Provide the (X, Y) coordinate of the cell's center where the given text is located.  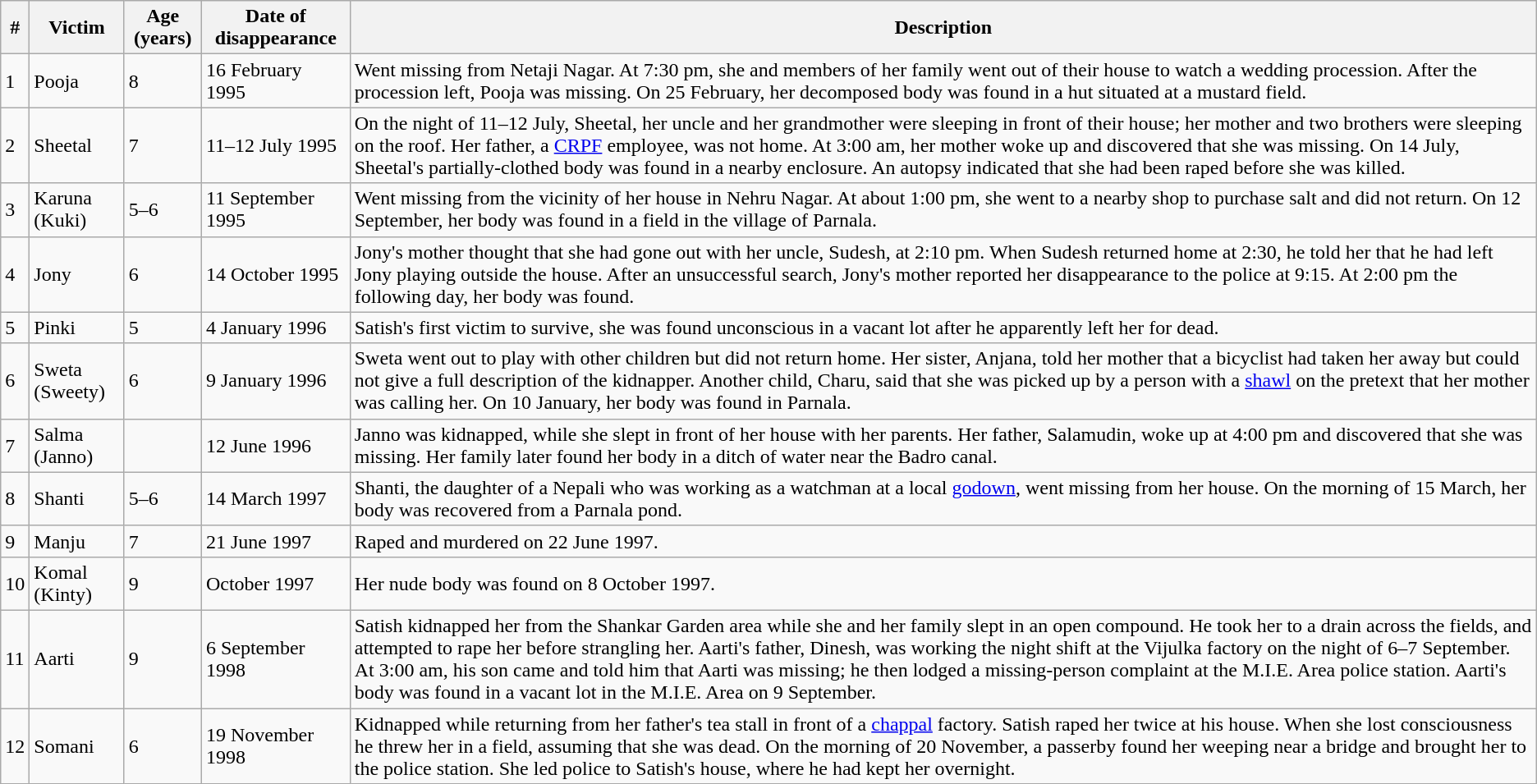
Jony (77, 274)
Age (years) (163, 28)
Manju (77, 541)
Karuna (Kuki) (77, 210)
11–12 July 1995 (276, 145)
Satish's first victim to survive, she was found unconscious in a vacant lot after he apparently left her for dead. (943, 328)
Raped and murdered on 22 June 1997. (943, 541)
Pooja (77, 80)
1 (15, 80)
14 October 1995 (276, 274)
19 November 1998 (276, 745)
Pinki (77, 328)
11 (15, 658)
2 (15, 145)
Komal (Kinty) (77, 583)
4 (15, 274)
Victim (77, 28)
10 (15, 583)
14 March 1997 (276, 499)
Description (943, 28)
Somani (77, 745)
Aarti (77, 658)
October 1997 (276, 583)
# (15, 28)
6 September 1998 (276, 658)
3 (15, 210)
12 June 1996 (276, 445)
Sweta (Sweety) (77, 381)
9 January 1996 (276, 381)
Sheetal (77, 145)
16 February 1995 (276, 80)
Date of disappearance (276, 28)
Salma (Janno) (77, 445)
Her nude body was found on 8 October 1997. (943, 583)
21 June 1997 (276, 541)
4 January 1996 (276, 328)
11 September 1995 (276, 210)
Shanti (77, 499)
12 (15, 745)
